For the text-containing cell, return its midpoint in (x, y) coordinate format. 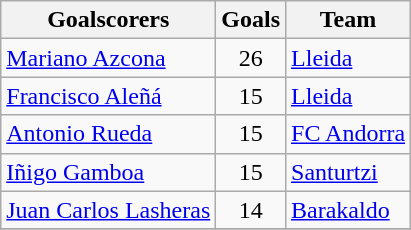
Juan Carlos Lasheras (108, 210)
14 (251, 210)
Santurtzi (348, 172)
FC Andorra (348, 134)
Team (348, 20)
Goals (251, 20)
Barakaldo (348, 210)
Antonio Rueda (108, 134)
Iñigo Gamboa (108, 172)
26 (251, 58)
Francisco Aleñá (108, 96)
Goalscorers (108, 20)
Mariano Azcona (108, 58)
